Search for the cell housing the specified text and yield its (x, y) center coordinate. 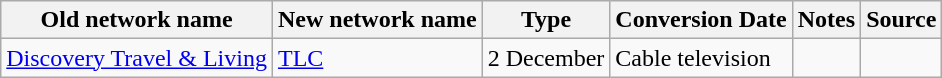
New network name (377, 20)
Type (546, 20)
Cable television (701, 58)
Discovery Travel & Living (137, 58)
2 December (546, 58)
Notes (826, 20)
TLC (377, 58)
Conversion Date (701, 20)
Old network name (137, 20)
Source (902, 20)
